Detect which cell encompasses the target text, then output its [x, y] center coordinate. 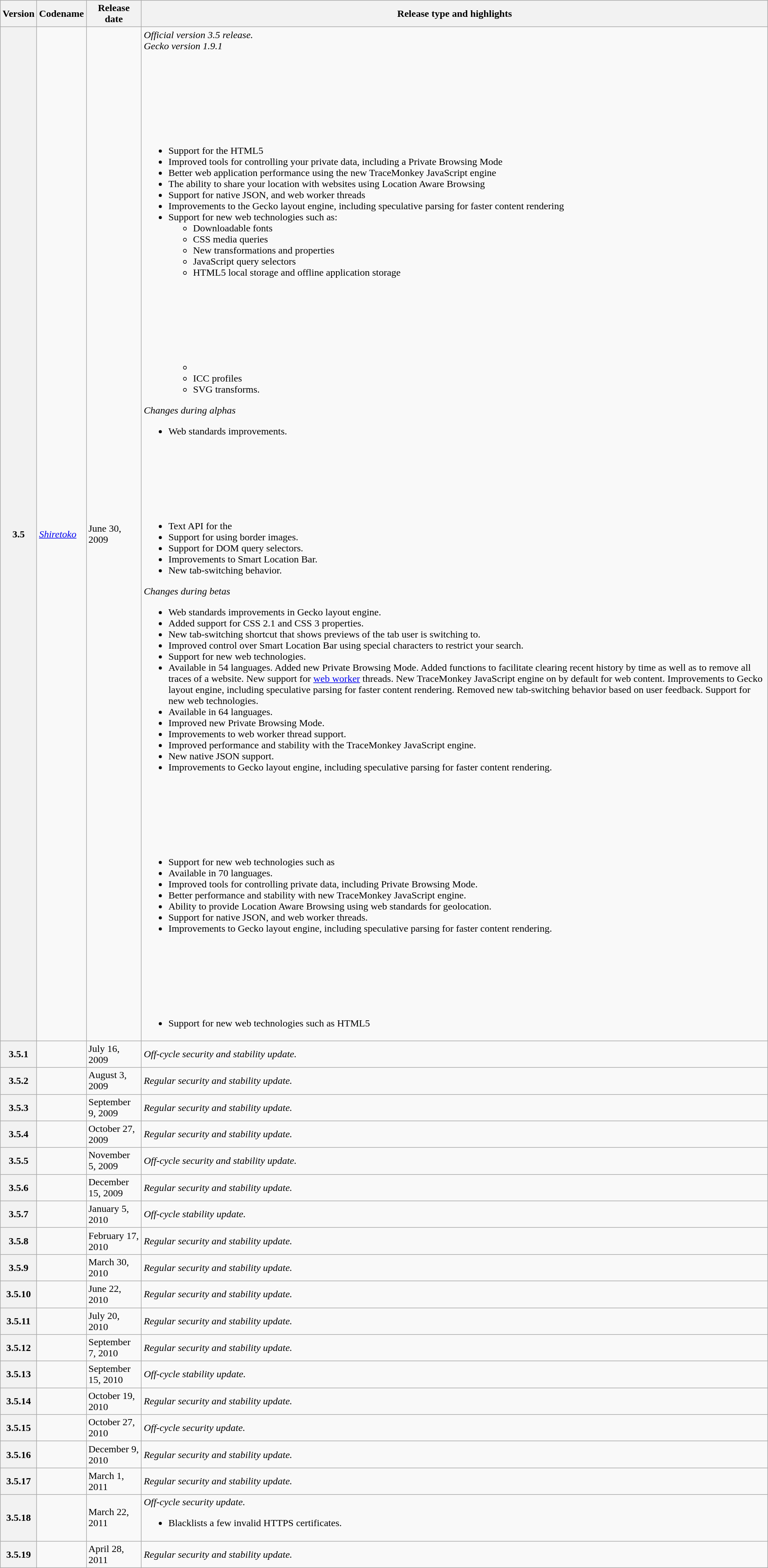
March 1, 2011 [114, 1481]
3.5 [19, 534]
September 7, 2010 [114, 1348]
Codename [62, 14]
September 15, 2010 [114, 1374]
August 3, 2009 [114, 1081]
3.5.18 [19, 1518]
3.5.10 [19, 1294]
3.5.13 [19, 1374]
October 27, 2009 [114, 1134]
March 30, 2010 [114, 1268]
3.5.4 [19, 1134]
Release type and highlights [455, 14]
July 20, 2010 [114, 1321]
June 22, 2010 [114, 1294]
3.5.5 [19, 1161]
3.5.7 [19, 1214]
October 27, 2010 [114, 1428]
October 19, 2010 [114, 1401]
3.5.16 [19, 1455]
Off-cycle security update. [455, 1428]
March 22, 2011 [114, 1518]
3.5.2 [19, 1081]
January 5, 2010 [114, 1214]
Release date [114, 14]
Off-cycle security update.Blacklists a few invalid HTTPS certificates. [455, 1518]
3.5.17 [19, 1481]
December 9, 2010 [114, 1455]
3.5.12 [19, 1348]
April 28, 2011 [114, 1554]
3.5.11 [19, 1321]
3.5.1 [19, 1054]
3.5.8 [19, 1241]
3.5.3 [19, 1108]
Shiretoko [62, 534]
November 5, 2009 [114, 1161]
3.5.6 [19, 1187]
February 17, 2010 [114, 1241]
3.5.19 [19, 1554]
September 9, 2009 [114, 1108]
3.5.14 [19, 1401]
3.5.15 [19, 1428]
July 16, 2009 [114, 1054]
June 30, 2009 [114, 534]
3.5.9 [19, 1268]
December 15, 2009 [114, 1187]
Version [19, 14]
